Provide the (X, Y) coordinate of the cell's center where the given text is located.  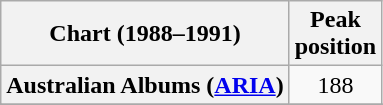
188 (335, 85)
Peakposition (335, 34)
Chart (1988–1991) (145, 34)
Australian Albums (ARIA) (145, 85)
